Scan for the cell matching the given text and deliver its [X, Y] coordinate at center. 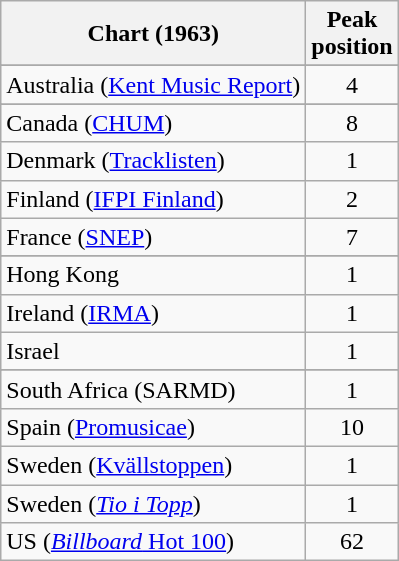
2 [352, 199]
Ireland (IRMA) [154, 313]
4 [352, 85]
US (Billboard Hot 100) [154, 542]
62 [352, 542]
7 [352, 237]
Israel [154, 351]
Finland (IFPI Finland) [154, 199]
Australia (Kent Music Report) [154, 85]
10 [352, 427]
France (SNEP) [154, 237]
Hong Kong [154, 275]
Peakposition [352, 34]
Denmark (Tracklisten) [154, 161]
Sweden (Tio i Topp) [154, 503]
Sweden (Kvällstoppen) [154, 465]
8 [352, 123]
Chart (1963) [154, 34]
South Africa (SARMD) [154, 389]
Canada (CHUM) [154, 123]
Spain (Promusicae) [154, 427]
